Output the (x, y) coordinate of the center of the cell containing the given text.  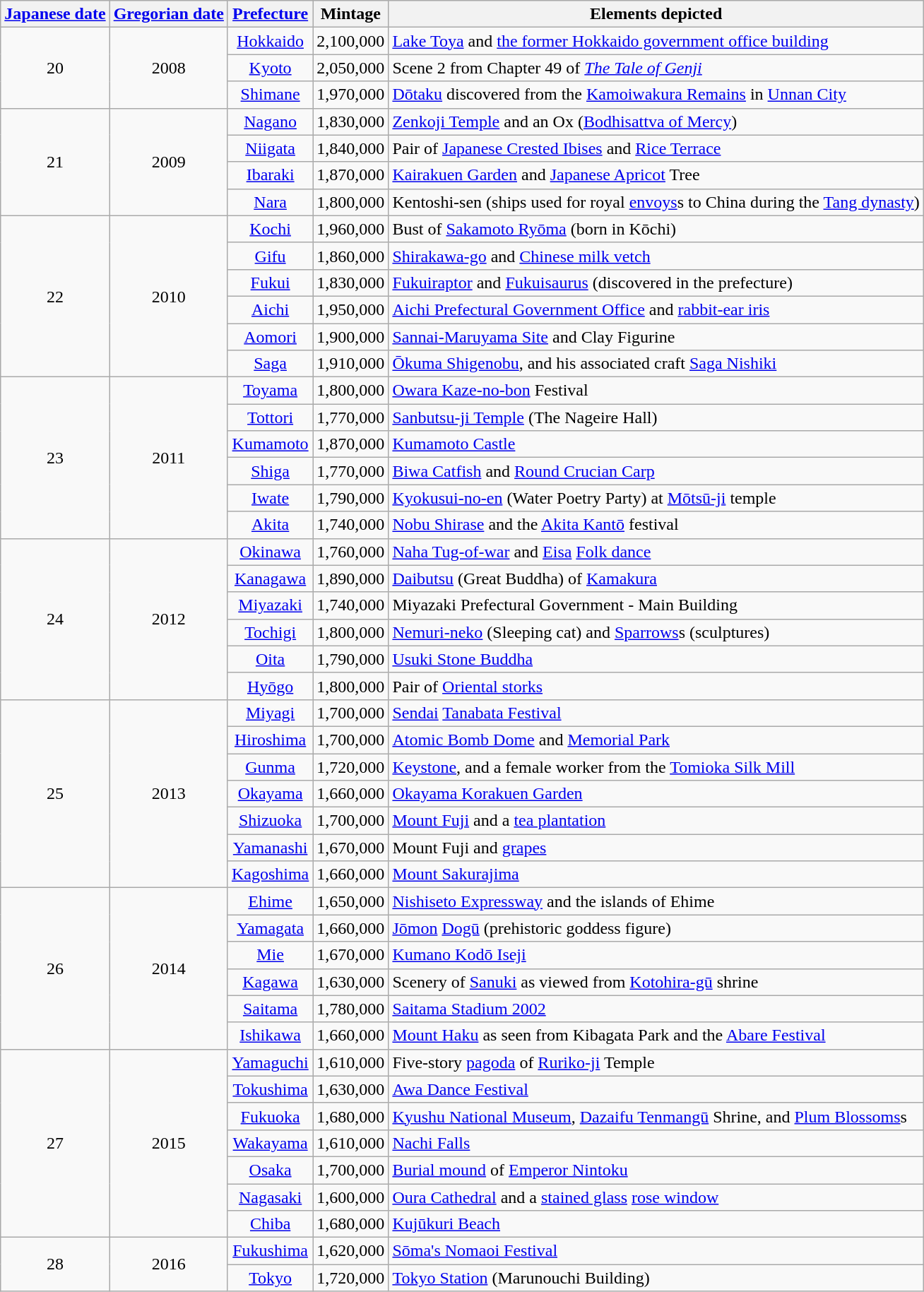
Prefecture (270, 14)
Naha Tug-of-war and Eisa Folk dance (656, 552)
1,900,000 (350, 337)
Scenery of Sanuki as viewed from Kotohira-gū shrine (656, 982)
Sendai Tanabata Festival (656, 713)
Bust of Sakamoto Ryōma (born in Kōchi) (656, 229)
Owara Kaze-no-bon Festival (656, 391)
Awa Dance Festival (656, 1089)
Kanagawa (270, 579)
Shirakawa-go and Chinese milk vetch (656, 256)
Elements depicted (656, 14)
Scene 2 from Chapter 49 of The Tale of Genji (656, 68)
Okayama Korakuen Garden (656, 794)
Oura Cathedral and a stained glass rose window (656, 1197)
Kumamoto (270, 444)
Nemuri-neko (Sleeping cat) and Sparrowss (sculptures) (656, 632)
Hyōgo (270, 686)
Kumano Kodō Iseji (656, 955)
2008 (168, 68)
Miyagi (270, 713)
Keystone, and a female worker from the Tomioka Silk Mill (656, 766)
Nagano (270, 122)
2011 (168, 458)
Shizuoka (270, 821)
Daibutsu (Great Buddha) of Kamakura (656, 579)
Saitama Stadium 2002 (656, 1009)
Mount Fuji and a tea plantation (656, 821)
Okinawa (270, 552)
2013 (168, 793)
Mount Sakurajima (656, 875)
Wakayama (270, 1143)
Mie (270, 955)
2010 (168, 296)
Dōtaku discovered from the Kamoiwakura Remains in Unnan City (656, 95)
Kentoshi-sen (ships used for royal envoyss to China during the Tang dynasty) (656, 202)
Hokkaido (270, 41)
Sōma's Nomaoi Festival (656, 1251)
1,950,000 (350, 309)
Pair of Japanese Crested Ibises and Rice Terrace (656, 148)
Chiba (270, 1224)
Akita (270, 525)
Kochi (270, 229)
1,960,000 (350, 229)
Osaka (270, 1170)
Jōmon Dogū (prehistoric goddess figure) (656, 928)
1,760,000 (350, 552)
Five-story pagoda of Ruriko-ji Temple (656, 1062)
Mount Fuji and grapes (656, 848)
22 (55, 296)
2015 (168, 1143)
Gregorian date (168, 14)
Aichi Prefectural Government Office and rabbit-ear iris (656, 309)
Niigata (270, 148)
Nobu Shirase and the Akita Kantō festival (656, 525)
Hiroshima (270, 740)
Ehime (270, 901)
Okayama (270, 794)
24 (55, 619)
2016 (168, 1264)
25 (55, 793)
Saga (270, 364)
Tokyo Station (Marunouchi Building) (656, 1278)
Lake Toya and the former Hokkaido government office building (656, 41)
Yamagata (270, 928)
Nishiseto Expressway and the islands of Ehime (656, 901)
Aomori (270, 337)
Tokyo (270, 1278)
1,890,000 (350, 579)
Fukuoka (270, 1116)
1,860,000 (350, 256)
Nara (270, 202)
Nagasaki (270, 1197)
Kagoshima (270, 875)
Miyazaki (270, 605)
1,840,000 (350, 148)
Usuki Stone Buddha (656, 659)
1,600,000 (350, 1197)
Gunma (270, 766)
1,910,000 (350, 364)
Atomic Bomb Dome and Memorial Park (656, 740)
Yamaguchi (270, 1062)
2,100,000 (350, 41)
Aichi (270, 309)
Kujūkuri Beach (656, 1224)
Oita (270, 659)
2,050,000 (350, 68)
23 (55, 458)
Sannai-Maruyama Site and Clay Figurine (656, 337)
Gifu (270, 256)
1,970,000 (350, 95)
Sanbutsu-ji Temple (The Nageire Hall) (656, 417)
Fukuiraptor and Fukuisaurus (discovered in the prefecture) (656, 283)
21 (55, 162)
Mount Haku as seen from Kibagata Park and the Abare Festival (656, 1036)
Kyokusui-no-en (Water Poetry Party) at Mōtsū-ji temple (656, 498)
Ibaraki (270, 175)
2012 (168, 619)
Fukui (270, 283)
Tochigi (270, 632)
Iwate (270, 498)
Shiga (270, 471)
Kyushu National Museum, Dazaifu Tenmangū Shrine, and Plum Blossomss (656, 1116)
Nachi Falls (656, 1143)
Zenkoji Temple and an Ox (Bodhisattva of Mercy) (656, 122)
1,650,000 (350, 901)
1,620,000 (350, 1251)
Ōkuma Shigenobu, and his associated craft Saga Nishiki (656, 364)
1,780,000 (350, 1009)
20 (55, 68)
Saitama (270, 1009)
2014 (168, 968)
26 (55, 968)
27 (55, 1143)
Tottori (270, 417)
Fukushima (270, 1251)
Ishikawa (270, 1036)
Yamanashi (270, 848)
Kagawa (270, 982)
Tokushima (270, 1089)
Kyoto (270, 68)
2009 (168, 162)
Burial mound of Emperor Nintoku (656, 1170)
Kumamoto Castle (656, 444)
Biwa Catfish and Round Crucian Carp (656, 471)
Miyazaki Prefectural Government - Main Building (656, 605)
28 (55, 1264)
Shimane (270, 95)
Kairakuen Garden and Japanese Apricot Tree (656, 175)
Toyama (270, 391)
Pair of Oriental storks (656, 686)
Mintage (350, 14)
Japanese date (55, 14)
